Find where the given text appears and provide that cell's center as [X, Y] coordinate. 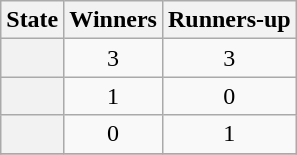
State [32, 20]
Winners [114, 20]
Runners-up [229, 20]
